Locate the cell with the specified text and output its (X, Y) center coordinate. 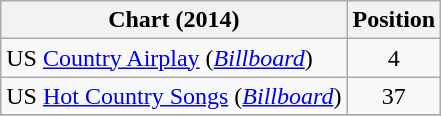
4 (394, 58)
US Hot Country Songs (Billboard) (174, 96)
Position (394, 20)
37 (394, 96)
US Country Airplay (Billboard) (174, 58)
Chart (2014) (174, 20)
